Return [x, y] of the center of cell containing provided text 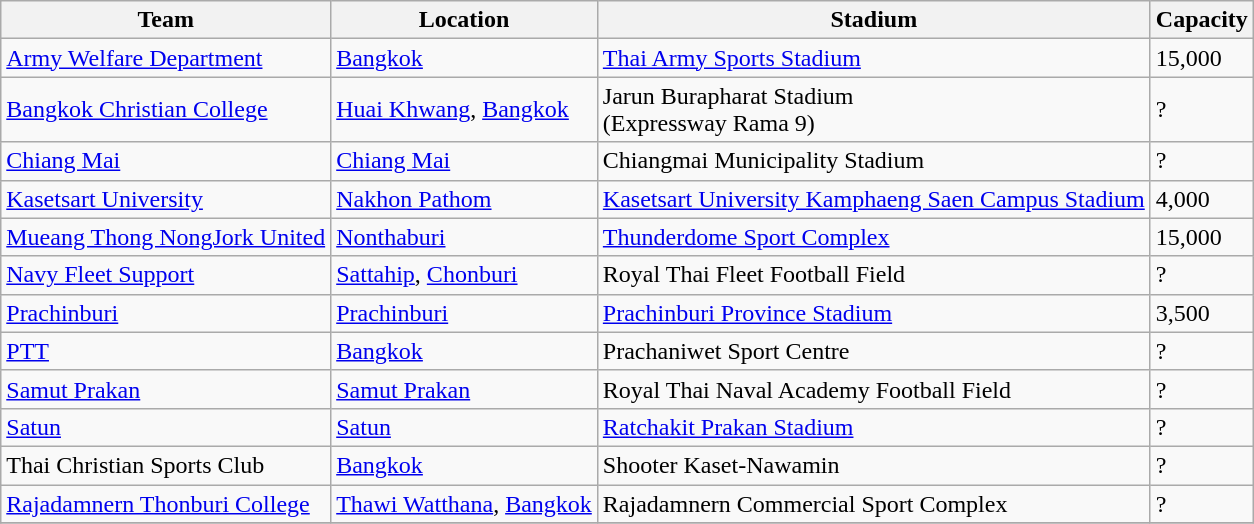
Shooter Kaset-Nawamin [874, 465]
Capacity [1202, 20]
Sattahip, Chonburi [464, 275]
Thunderdome Sport Complex [874, 237]
PTT [166, 351]
Royal Thai Fleet Football Field [874, 275]
3,500 [1202, 313]
Thawi Watthana, Bangkok [464, 503]
Thai Christian Sports Club [166, 465]
4,000 [1202, 199]
Rajadamnern Commercial Sport Complex [874, 503]
Navy Fleet Support [166, 275]
Bangkok Christian College [166, 110]
Kasetsart University Kamphaeng Saen Campus Stadium [874, 199]
Army Welfare Department [166, 58]
Location [464, 20]
Royal Thai Naval Academy Football Field [874, 389]
Nakhon Pathom [464, 199]
Mueang Thong NongJork United [166, 237]
Prachaniwet Sport Centre [874, 351]
Stadium [874, 20]
Nonthaburi [464, 237]
Huai Khwang, Bangkok [464, 110]
Kasetsart University [166, 199]
Rajadamnern Thonburi College [166, 503]
Chiangmai Municipality Stadium [874, 161]
Ratchakit Prakan Stadium [874, 427]
Prachinburi Province Stadium [874, 313]
Thai Army Sports Stadium [874, 58]
Jarun Burapharat Stadium(Expressway Rama 9) [874, 110]
Team [166, 20]
